Identify which cell holds the provided text, then report its [x, y] central coordinate. 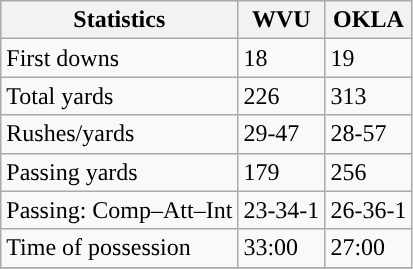
23-34-1 [282, 210]
Statistics [120, 20]
27:00 [368, 248]
Total yards [120, 96]
Passing: Comp–Att–Int [120, 210]
18 [282, 58]
313 [368, 96]
179 [282, 172]
256 [368, 172]
33:00 [282, 248]
OKLA [368, 20]
Rushes/yards [120, 134]
19 [368, 58]
26-36-1 [368, 210]
226 [282, 96]
28-57 [368, 134]
Passing yards [120, 172]
WVU [282, 20]
First downs [120, 58]
Time of possession [120, 248]
29-47 [282, 134]
